Pinpoint the cell where the given text exists, returning its [X, Y] midpoint coordinate. 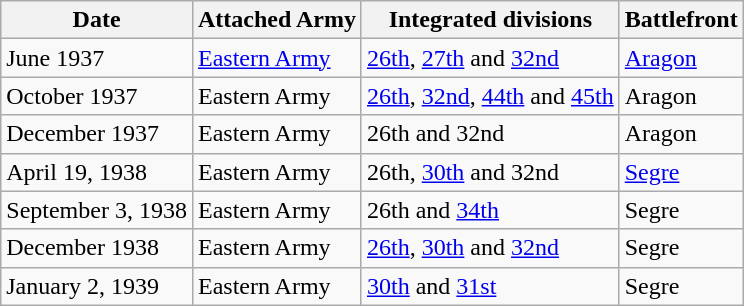
September 3, 1938 [97, 210]
26th and 32nd [490, 134]
April 19, 1938 [97, 172]
December 1938 [97, 248]
Integrated divisions [490, 20]
30th and 31st [490, 286]
January 2, 1939 [97, 286]
26th, 32nd, 44th and 45th [490, 96]
October 1937 [97, 96]
Date [97, 20]
Attached Army [276, 20]
December 1937 [97, 134]
Battlefront [681, 20]
26th and 34th [490, 210]
26th, 27th and 32nd [490, 58]
June 1937 [97, 58]
